Scan for the cell matching the given text and deliver its (x, y) coordinate at center. 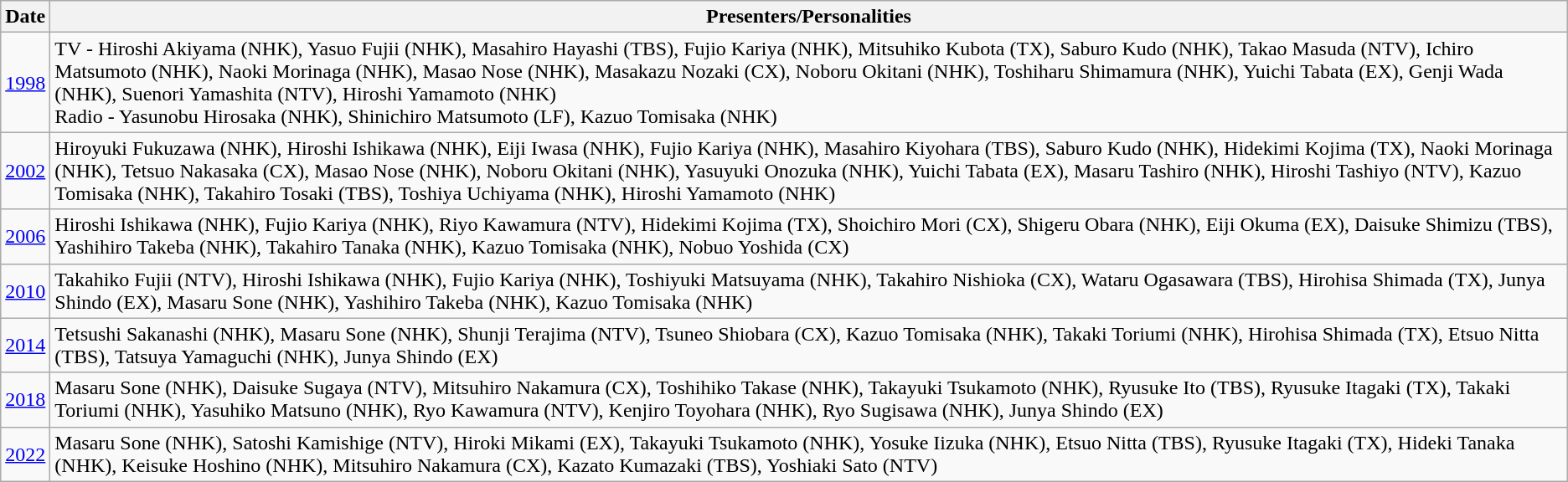
2002 (25, 171)
2018 (25, 400)
2006 (25, 236)
Presenters/Personalities (809, 17)
1998 (25, 82)
2010 (25, 291)
2014 (25, 345)
Date (25, 17)
2022 (25, 454)
